Capture the cell that displays the provided text and extract its [x, y] central coordinate. 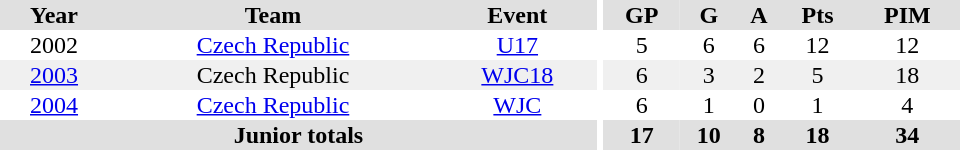
Year [54, 15]
Event [518, 15]
G [708, 15]
2002 [54, 45]
2003 [54, 75]
WJC [518, 105]
GP [642, 15]
0 [758, 105]
8 [758, 135]
WJC18 [518, 75]
Pts [817, 15]
U17 [518, 45]
34 [908, 135]
Junior totals [298, 135]
3 [708, 75]
A [758, 15]
Team [273, 15]
4 [908, 105]
2004 [54, 105]
17 [642, 135]
PIM [908, 15]
10 [708, 135]
2 [758, 75]
